Determine the (X, Y) coordinate at the center of the cell enclosing the given text.  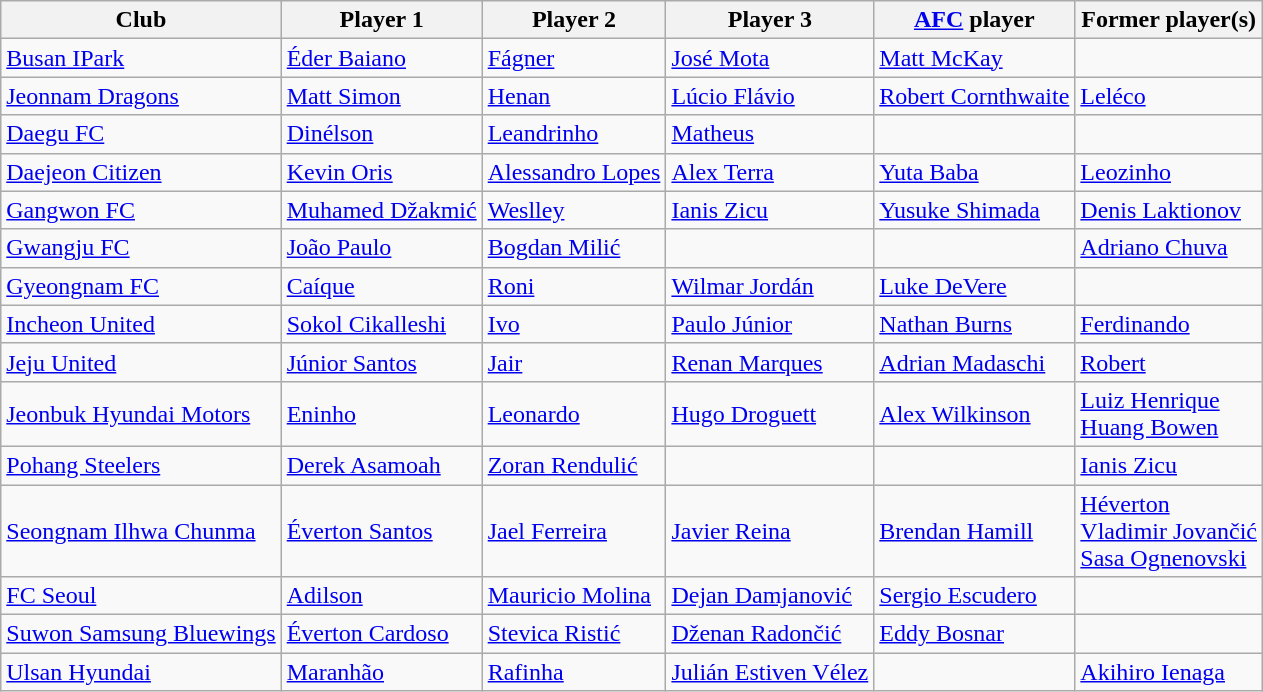
Éverton Santos (382, 530)
Kevin Oris (382, 172)
Jeonbuk Hyundai Motors (141, 414)
Jael Ferreira (574, 530)
Wilmar Jordán (770, 286)
Adrian Madaschi (974, 362)
Pohang Steelers (141, 465)
Robert Cornthwaite (974, 96)
Alex Wilkinson (974, 414)
FC Seoul (141, 596)
Éverton Cardoso (382, 634)
Daegu FC (141, 134)
Héverton Vladimir Jovančić Sasa Ognenovski (1169, 530)
Rafinha (574, 672)
Seongnam Ilhwa Chunma (141, 530)
Yusuke Shimada (974, 210)
Stevica Ristić (574, 634)
Leonardo (574, 414)
Lúcio Flávio (770, 96)
Brendan Hamill (974, 530)
Sokol Cikalleshi (382, 324)
Mauricio Molina (574, 596)
Yuta Baba (974, 172)
Leléco (1169, 96)
Player 3 (770, 20)
Adriano Chuva (1169, 248)
Dejan Damjanović (770, 596)
Renan Marques (770, 362)
Luiz Henrique Huang Bowen (1169, 414)
Henan (574, 96)
Hugo Droguett (770, 414)
Daejeon Citizen (141, 172)
Caíque (382, 286)
Player 2 (574, 20)
Matheus (770, 134)
Roni (574, 286)
Luke DeVere (974, 286)
Akihiro Ienaga (1169, 672)
Julián Estiven Vélez (770, 672)
Éder Baiano (382, 58)
Matt McKay (974, 58)
Dinélson (382, 134)
Matt Simon (382, 96)
Eninho (382, 414)
Alessandro Lopes (574, 172)
Gyeongnam FC (141, 286)
Ferdinando (1169, 324)
Jeju United (141, 362)
Júnior Santos (382, 362)
João Paulo (382, 248)
Denis Laktionov (1169, 210)
Ulsan Hyundai (141, 672)
Player 1 (382, 20)
Weslley (574, 210)
Former player(s) (1169, 20)
Nathan Burns (974, 324)
Fágner (574, 58)
Bogdan Milić (574, 248)
Incheon United (141, 324)
Derek Asamoah (382, 465)
Leozinho (1169, 172)
Eddy Bosnar (974, 634)
Sergio Escudero (974, 596)
Jeonnam Dragons (141, 96)
Dženan Radončić (770, 634)
Leandrinho (574, 134)
Gangwon FC (141, 210)
AFC player (974, 20)
Jair (574, 362)
Gwangju FC (141, 248)
Ivo (574, 324)
Adilson (382, 596)
Muhamed Džakmić (382, 210)
Javier Reina (770, 530)
Busan IPark (141, 58)
José Mota (770, 58)
Maranhão (382, 672)
Club (141, 20)
Alex Terra (770, 172)
Robert (1169, 362)
Suwon Samsung Bluewings (141, 634)
Zoran Rendulić (574, 465)
Paulo Júnior (770, 324)
